Search for the cell housing the specified text and yield its (x, y) center coordinate. 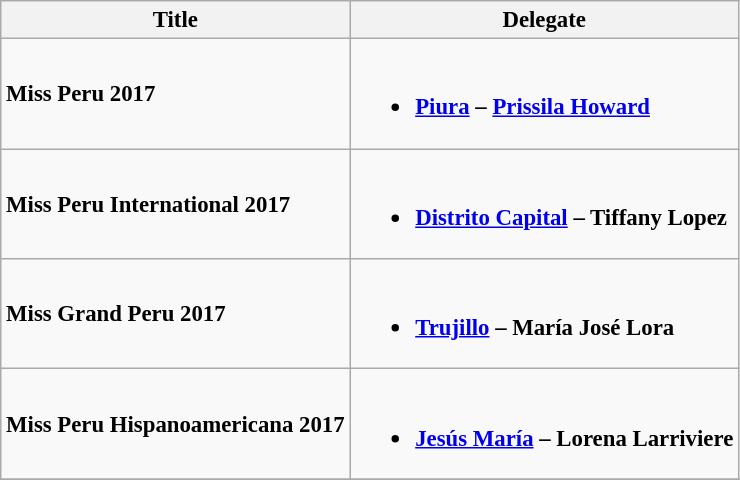
Miss Peru International 2017 (176, 204)
Miss Peru 2017 (176, 94)
Title (176, 20)
Distrito Capital – Tiffany Lopez (544, 204)
Piura – Prissila Howard (544, 94)
Miss Peru Hispanoamericana 2017 (176, 424)
Delegate (544, 20)
Jesús María – Lorena Larriviere (544, 424)
Trujillo – María José Lora (544, 314)
Miss Grand Peru 2017 (176, 314)
